Capture the cell that displays the provided text and extract its [X, Y] central coordinate. 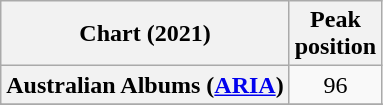
Chart (2021) [145, 34]
96 [335, 85]
Peakposition [335, 34]
Australian Albums (ARIA) [145, 85]
